Capture the cell that displays the provided text and extract its (x, y) central coordinate. 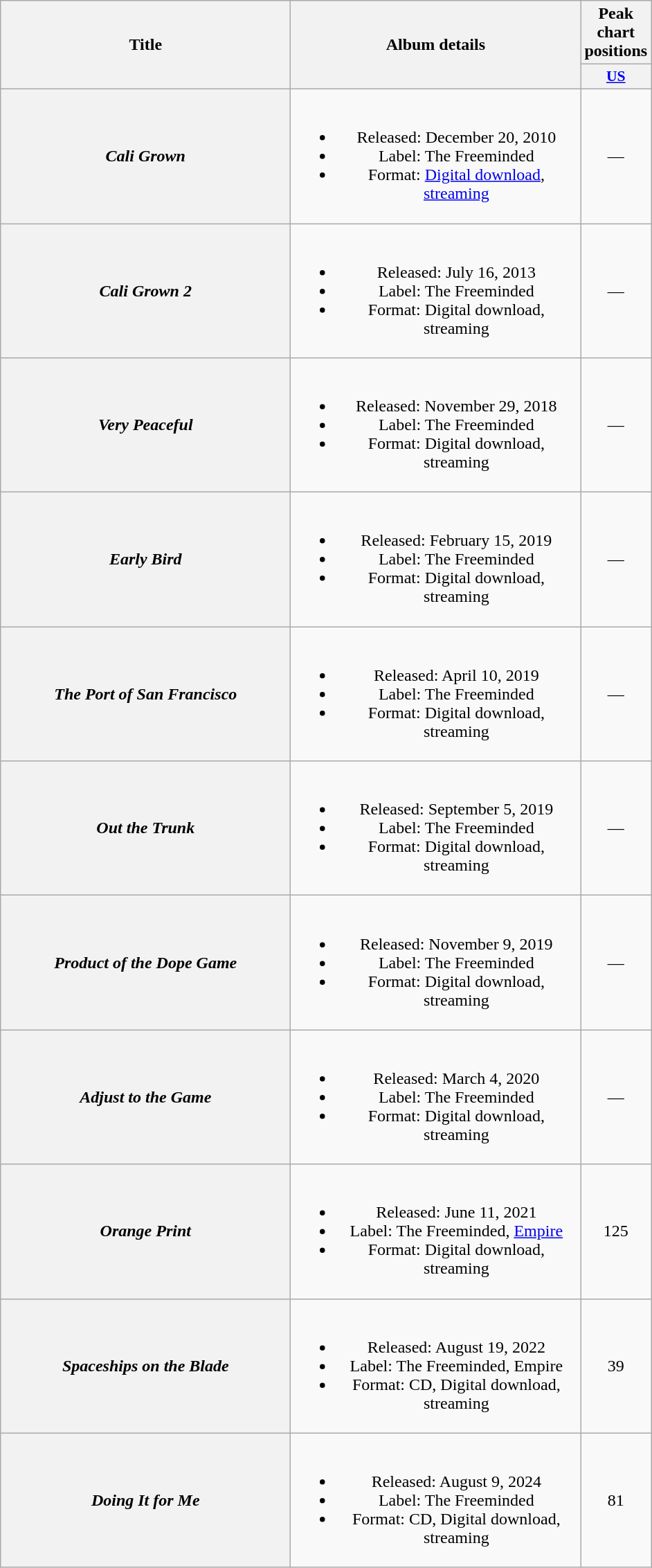
Very Peaceful (145, 425)
Title (145, 45)
Released: August 19, 2022Label: The Freeminded, EmpireFormat: CD, Digital download, streaming (436, 1366)
81 (616, 1500)
39 (616, 1366)
Released: February 15, 2019Label: The FreemindedFormat: Digital download, streaming (436, 560)
Released: November 9, 2019Label: The FreemindedFormat: Digital download, streaming (436, 963)
Album details (436, 45)
US (616, 77)
Out the Trunk (145, 828)
Released: December 20, 2010Label: The FreemindedFormat: Digital download, streaming (436, 156)
Released: April 10, 2019Label: The FreemindedFormat: Digital download, streaming (436, 694)
Released: September 5, 2019Label: The FreemindedFormat: Digital download, streaming (436, 828)
Released: November 29, 2018Label: The FreemindedFormat: Digital download, streaming (436, 425)
Orange Print (145, 1231)
Spaceships on the Blade (145, 1366)
The Port of San Francisco (145, 694)
Product of the Dope Game (145, 963)
Cali Grown (145, 156)
Peak chart positions (616, 33)
Doing It for Me (145, 1500)
Adjust to the Game (145, 1097)
Released: March 4, 2020Label: The FreemindedFormat: Digital download, streaming (436, 1097)
Cali Grown 2 (145, 290)
125 (616, 1231)
Early Bird (145, 560)
Released: August 9, 2024Label: The FreemindedFormat: CD, Digital download, streaming (436, 1500)
Released: June 11, 2021Label: The Freeminded, EmpireFormat: Digital download, streaming (436, 1231)
Released: July 16, 2013Label: The FreemindedFormat: Digital download, streaming (436, 290)
